Locate the cell with the specified text and output its (X, Y) center coordinate. 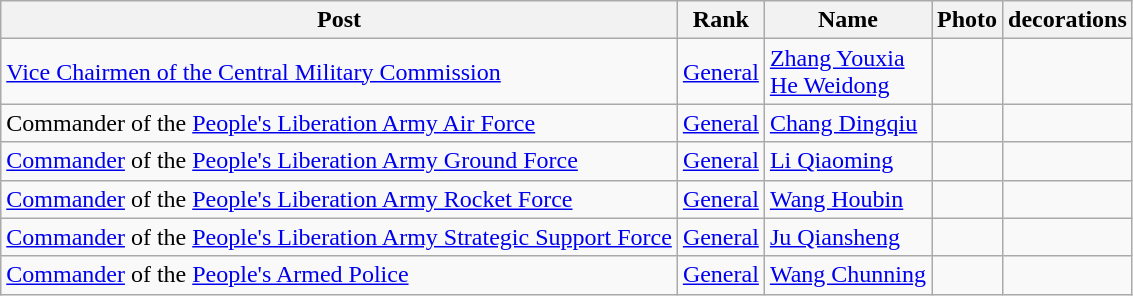
Wang Chunning (848, 275)
Zhang YouxiaHe Weidong (848, 72)
Commander of the People's Liberation Army Strategic Support Force (340, 237)
decorations (1068, 20)
Commander of the People's Liberation Army Air Force (340, 123)
Li Qiaoming (848, 161)
Ju Qiansheng (848, 237)
Commander of the People's Armed Police (340, 275)
Commander of the People's Liberation Army Ground Force (340, 161)
Wang Houbin (848, 199)
Rank (720, 20)
Commander of the People's Liberation Army Rocket Force (340, 199)
Photo (968, 20)
Name (848, 20)
Post (340, 20)
Chang Dingqiu (848, 123)
Vice Chairmen of the Central Military Commission (340, 72)
